Return the [x, y] coordinate for the center point of the cell that contains the specified text.  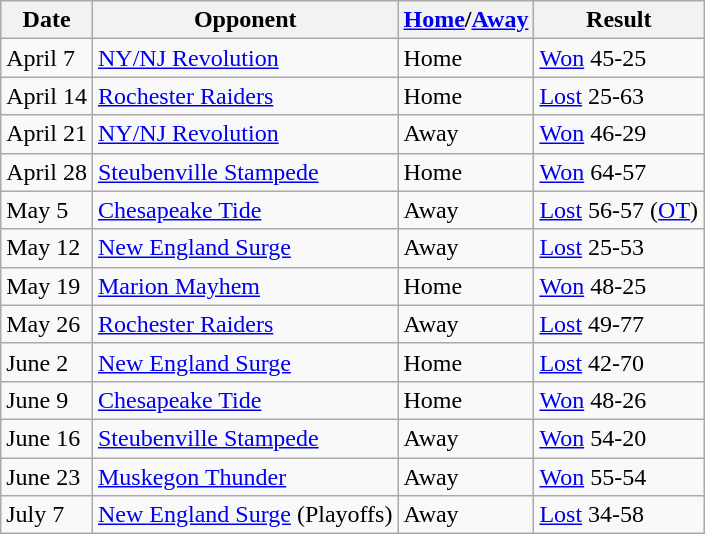
May 26 [47, 324]
June 23 [47, 477]
Result [619, 20]
Muskegon Thunder [244, 477]
April 21 [47, 134]
Lost 49-77 [619, 324]
June 9 [47, 400]
Won 54-20 [619, 438]
Lost 56-57 (OT) [619, 210]
May 19 [47, 286]
Lost 25-53 [619, 248]
April 28 [47, 172]
May 12 [47, 248]
Won 48-25 [619, 286]
Date [47, 20]
Won 64-57 [619, 172]
Won 55-54 [619, 477]
Opponent [244, 20]
April 14 [47, 96]
July 7 [47, 515]
May 5 [47, 210]
Home/Away [466, 20]
Won 48-26 [619, 400]
Marion Mayhem [244, 286]
Lost 42-70 [619, 362]
June 2 [47, 362]
Won 46-29 [619, 134]
June 16 [47, 438]
New England Surge (Playoffs) [244, 515]
Lost 25-63 [619, 96]
Lost 34-58 [619, 515]
April 7 [47, 58]
Won 45-25 [619, 58]
